Scan for the cell matching the given text and deliver its (X, Y) coordinate at center. 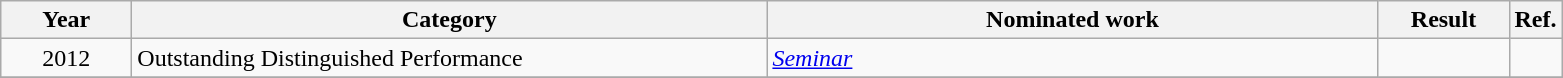
Ref. (1536, 20)
Category (450, 20)
2012 (66, 58)
Seminar (1072, 58)
Outstanding Distinguished Performance (450, 58)
Nominated work (1072, 20)
Year (66, 20)
Result (1444, 20)
